Output the (x, y) coordinate of the center of the cell containing the given text.  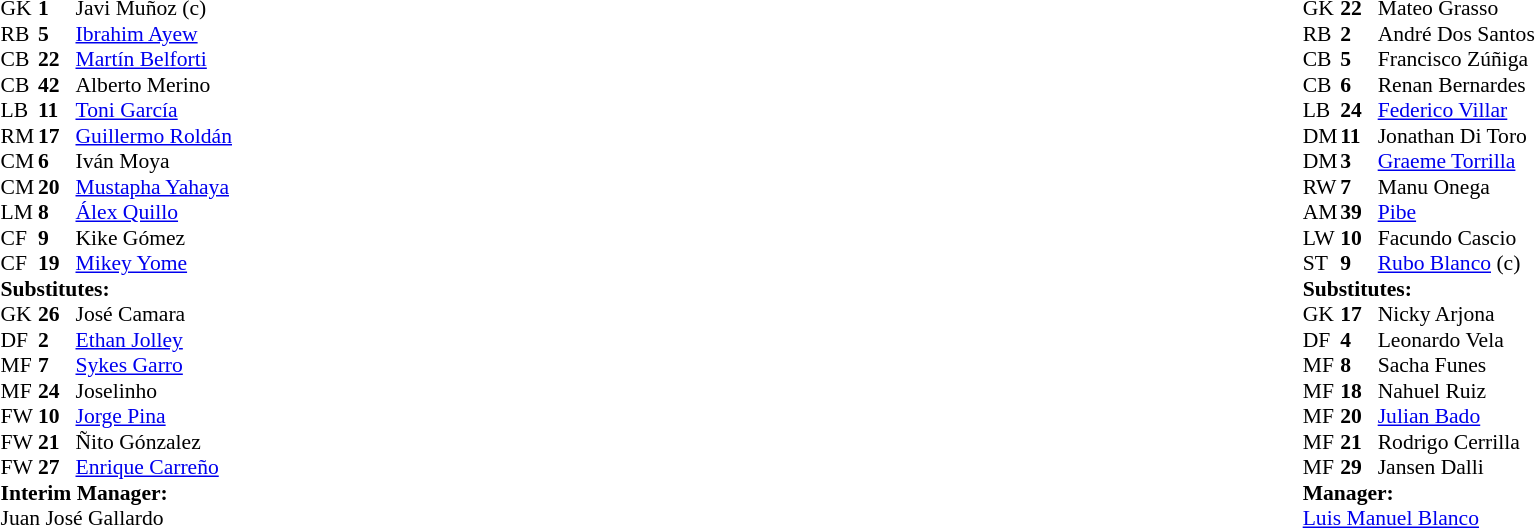
André Dos Santos (1456, 34)
Enrique Carreño (154, 467)
LM (19, 213)
Jansen Dalli (1456, 467)
Alberto Merino (154, 85)
Sacha Funes (1456, 365)
Manager: (1419, 493)
26 (57, 315)
RW (1322, 187)
Pibe (1456, 213)
Renan Bernardes (1456, 85)
Mustapha Yahaya (154, 187)
4 (1359, 340)
RM (19, 136)
Ibrahim Ayew (154, 34)
Francisco Zúñiga (1456, 59)
29 (1359, 467)
27 (57, 467)
19 (57, 263)
Guillermo Roldán (154, 136)
LW (1322, 238)
Iván Moya (154, 161)
Nahuel Ruiz (1456, 391)
José Camara (154, 315)
Jonathan Di Toro (1456, 136)
Graeme Torrilla (1456, 161)
Álex Quillo (154, 213)
Kike Gómez (154, 238)
Rubo Blanco (c) (1456, 263)
ST (1322, 263)
Nicky Arjona (1456, 315)
22 (57, 59)
42 (57, 85)
18 (1359, 391)
Julian Bado (1456, 417)
Sykes Garro (154, 365)
Jorge Pina (154, 417)
39 (1359, 213)
Ethan Jolley (154, 340)
Federico Villar (1456, 111)
Martín Belforti (154, 59)
Rodrigo Cerrilla (1456, 442)
Ñito Gónzalez (154, 442)
Interim Manager: (116, 493)
Toni García (154, 111)
Mikey Yome (154, 263)
3 (1359, 161)
Facundo Cascio (1456, 238)
Joselinho (154, 391)
Leonardo Vela (1456, 340)
AM (1322, 213)
Manu Onega (1456, 187)
